Return [x, y] of the center of cell containing provided text 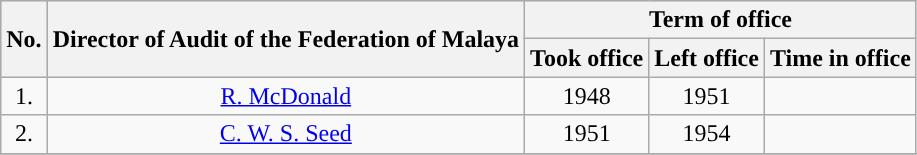
Director of Audit of the Federation of Malaya [286, 39]
1954 [707, 134]
No. [24, 39]
1. [24, 96]
Term of office [721, 20]
Time in office [840, 58]
2. [24, 134]
1948 [587, 96]
Took office [587, 58]
R. McDonald [286, 96]
C. W. S. Seed [286, 134]
Left office [707, 58]
